Output the [x, y] coordinate of the center of the cell containing the given text.  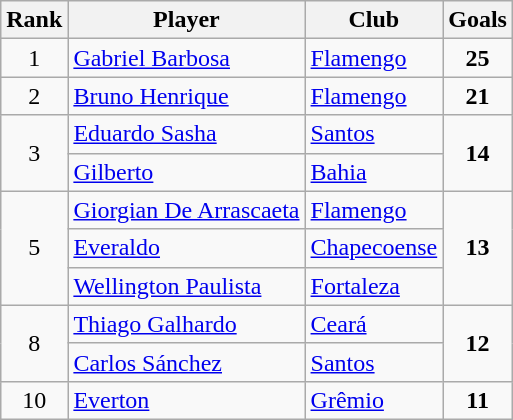
Ceará [374, 324]
13 [478, 248]
Giorgian De Arrascaeta [186, 210]
10 [34, 400]
Chapecoense [374, 248]
2 [34, 96]
Gilberto [186, 172]
Everton [186, 400]
Wellington Paulista [186, 286]
Bahia [374, 172]
Bruno Henrique [186, 96]
8 [34, 343]
21 [478, 96]
Club [374, 20]
11 [478, 400]
25 [478, 58]
14 [478, 153]
12 [478, 343]
5 [34, 248]
Gabriel Barbosa [186, 58]
Rank [34, 20]
Player [186, 20]
3 [34, 153]
Thiago Galhardo [186, 324]
Carlos Sánchez [186, 362]
Goals [478, 20]
Eduardo Sasha [186, 134]
Fortaleza [374, 286]
1 [34, 58]
Grêmio [374, 400]
Everaldo [186, 248]
